Identify which cell holds the provided text, then report its [X, Y] central coordinate. 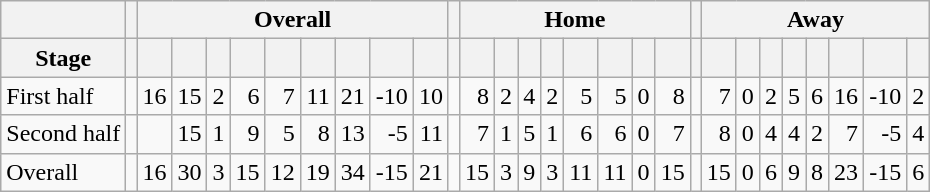
23 [846, 172]
10 [430, 96]
Stage [64, 58]
12 [282, 172]
13 [352, 134]
19 [318, 172]
34 [352, 172]
Home [574, 20]
Second half [64, 134]
Away [815, 20]
First half [64, 96]
30 [190, 172]
